Scan for the cell matching the given text and deliver its (x, y) coordinate at center. 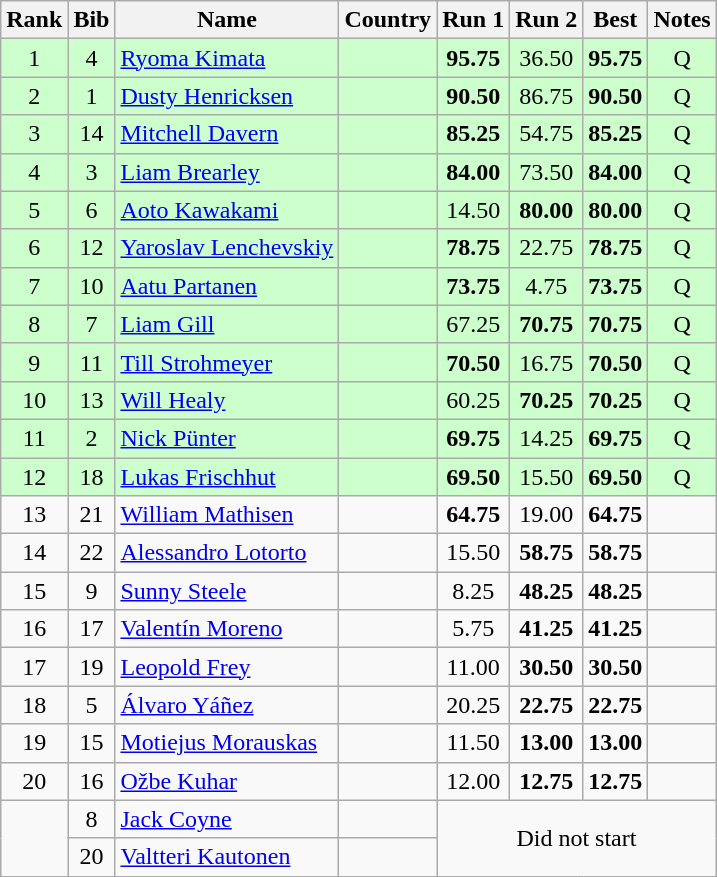
11.50 (474, 743)
86.75 (546, 96)
Valtteri Kautonen (227, 857)
14.25 (546, 438)
36.50 (546, 58)
Nick Pünter (227, 438)
Liam Brearley (227, 172)
Lukas Frischhut (227, 477)
Best (616, 20)
Country (388, 20)
Yaroslav Lenchevskiy (227, 248)
Jack Coyne (227, 819)
22 (92, 553)
Ryoma Kimata (227, 58)
60.25 (474, 400)
Till Strohmeyer (227, 362)
67.25 (474, 324)
William Mathisen (227, 515)
Run 1 (474, 20)
Bib (92, 20)
4.75 (546, 286)
12.00 (474, 781)
20.25 (474, 705)
Notes (682, 20)
Did not start (577, 838)
Ožbe Kuhar (227, 781)
5.75 (474, 629)
Valentín Moreno (227, 629)
Aoto Kawakami (227, 210)
Álvaro Yáñez (227, 705)
Liam Gill (227, 324)
11.00 (474, 667)
Aatu Partanen (227, 286)
Leopold Frey (227, 667)
19.00 (546, 515)
Mitchell Davern (227, 134)
Dusty Henricksen (227, 96)
73.50 (546, 172)
Name (227, 20)
16.75 (546, 362)
Rank (34, 20)
Motiejus Morauskas (227, 743)
8.25 (474, 591)
Alessandro Lotorto (227, 553)
14.50 (474, 210)
21 (92, 515)
54.75 (546, 134)
Sunny Steele (227, 591)
Will Healy (227, 400)
Run 2 (546, 20)
